Return the [X, Y] coordinate for the center point of the cell that contains the specified text.  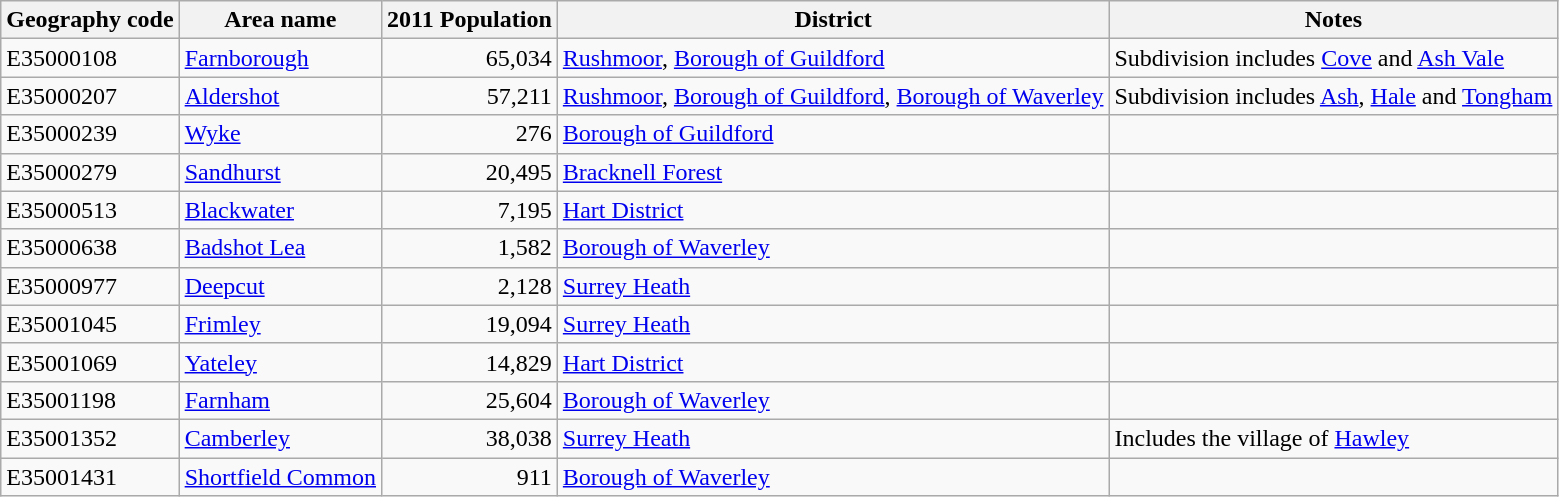
Shortfield Common [280, 477]
Geography code [90, 20]
Yateley [280, 362]
E35001045 [90, 324]
E35000279 [90, 172]
25,604 [470, 400]
276 [470, 134]
Includes the village of Hawley [1334, 438]
E35001431 [90, 477]
E35000239 [90, 134]
Blackwater [280, 210]
2,128 [470, 286]
Subdivision includes Cove and Ash Vale [1334, 58]
Farnham [280, 400]
Subdivision includes Ash, Hale and Tongham [1334, 96]
1,582 [470, 248]
Camberley [280, 438]
E35000638 [90, 248]
Borough of Guildford [833, 134]
7,195 [470, 210]
E35000513 [90, 210]
Deepcut [280, 286]
E35000108 [90, 58]
19,094 [470, 324]
Aldershot [280, 96]
Wyke [280, 134]
Farnborough [280, 58]
38,038 [470, 438]
Notes [1334, 20]
Bracknell Forest [833, 172]
Rushmoor, Borough of Guildford, Borough of Waverley [833, 96]
Rushmoor, Borough of Guildford [833, 58]
20,495 [470, 172]
14,829 [470, 362]
E35000977 [90, 286]
Badshot Lea [280, 248]
65,034 [470, 58]
E35001352 [90, 438]
Sandhurst [280, 172]
E35001198 [90, 400]
Area name [280, 20]
57,211 [470, 96]
911 [470, 477]
2011 Population [470, 20]
District [833, 20]
E35001069 [90, 362]
Frimley [280, 324]
E35000207 [90, 96]
